Return the [X, Y] coordinate for the center point of the cell that contains the specified text.  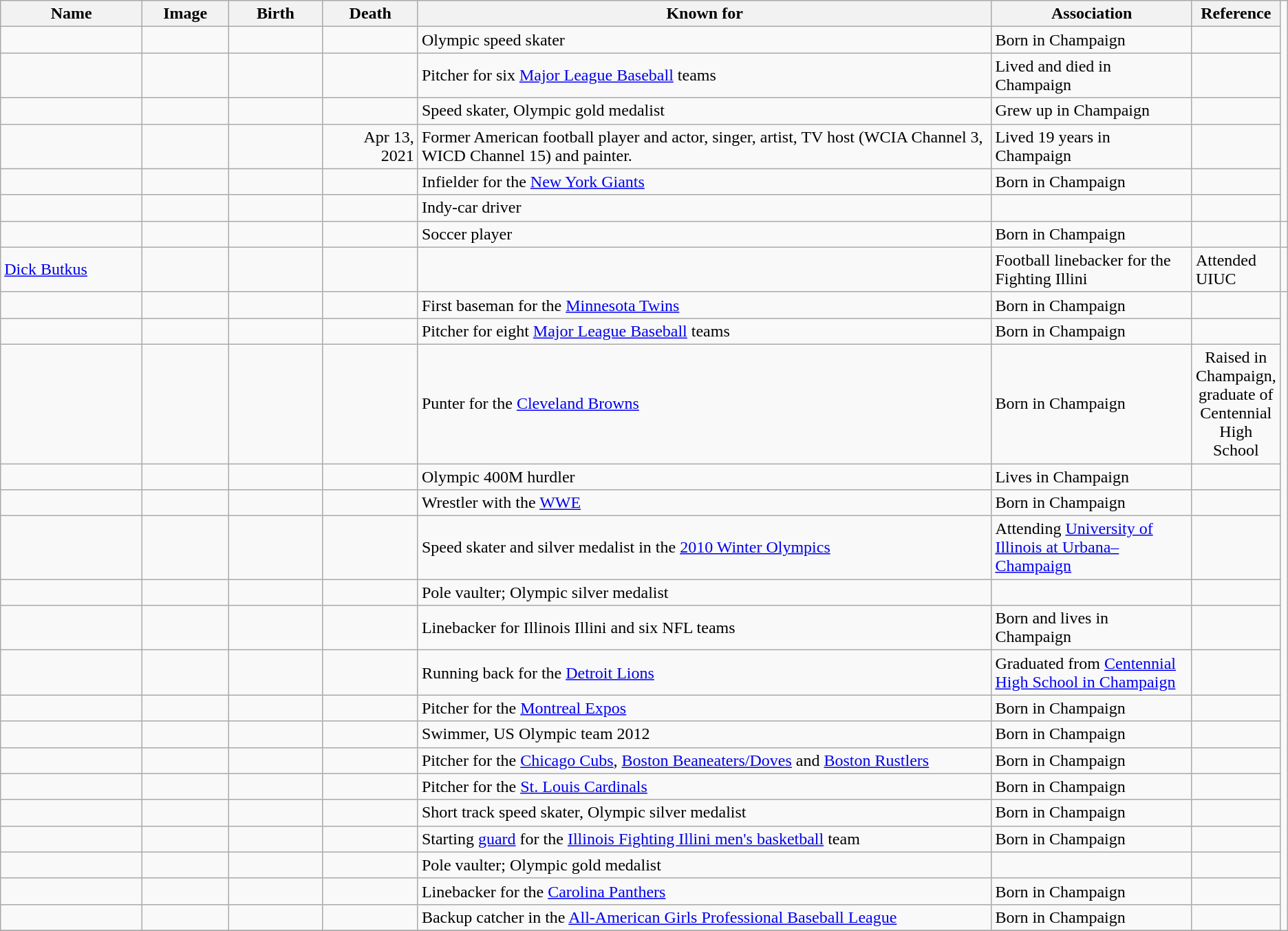
Linebacker for Illinois Illini and six NFL teams [705, 628]
Grew up in Champaign [1092, 111]
Dick Butkus [72, 270]
Swimmer, US Olympic team 2012 [705, 734]
Pitcher for the Montreal Expos [705, 708]
Pitcher for eight Major League Baseball teams [705, 331]
Olympic speed skater [705, 40]
Former American football player and actor, singer, artist, TV host (WCIA Channel 3, WICD Channel 15) and painter. [705, 146]
Association [1092, 14]
Olympic 400M hurdler [705, 477]
Image [186, 14]
Pole vaulter; Olympic gold medalist [705, 865]
Starting guard for the Illinois Fighting Illini men's basketball team [705, 839]
Running back for the Detroit Lions [705, 673]
Pole vaulter; Olympic silver medalist [705, 592]
Short track speed skater, Olympic silver medalist [705, 813]
Pitcher for the Chicago Cubs, Boston Beaneaters/Doves and Boston Rustlers [705, 760]
Known for [705, 14]
Graduated from Centennial High School in Champaign [1092, 673]
Attending University of Illinois at Urbana–Champaign [1092, 548]
Punter for the Cleveland Browns [705, 403]
Speed skater and silver medalist in the 2010 Winter Olympics [705, 548]
Attended UIUC [1236, 270]
Lives in Champaign [1092, 477]
Pitcher for the St. Louis Cardinals [705, 786]
Pitcher for six Major League Baseball teams [705, 76]
Speed skater, Olympic gold medalist [705, 111]
Football linebacker for the Fighting Illini [1092, 270]
Death [370, 14]
Name [72, 14]
Soccer player [705, 234]
Infielder for the New York Giants [705, 182]
Indy-car driver [705, 208]
Born and lives in Champaign [1092, 628]
Raised in Champaign, graduate of Centennial High School [1236, 403]
Apr 13, 2021 [370, 146]
Backup catcher in the All-American Girls Professional Baseball League [705, 917]
Lived and died in Champaign [1092, 76]
Wrestler with the WWE [705, 503]
Linebacker for the Carolina Panthers [705, 891]
Lived 19 years in Champaign [1092, 146]
First baseman for the Minnesota Twins [705, 305]
Birth [275, 14]
Reference [1236, 14]
